Find where the given text appears and provide that cell's center as [x, y] coordinate. 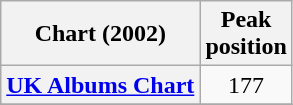
Peak position [246, 34]
Chart (2002) [100, 34]
UK Albums Chart [100, 85]
177 [246, 85]
